Output the (x, y) coordinate of the center of the cell containing the given text.  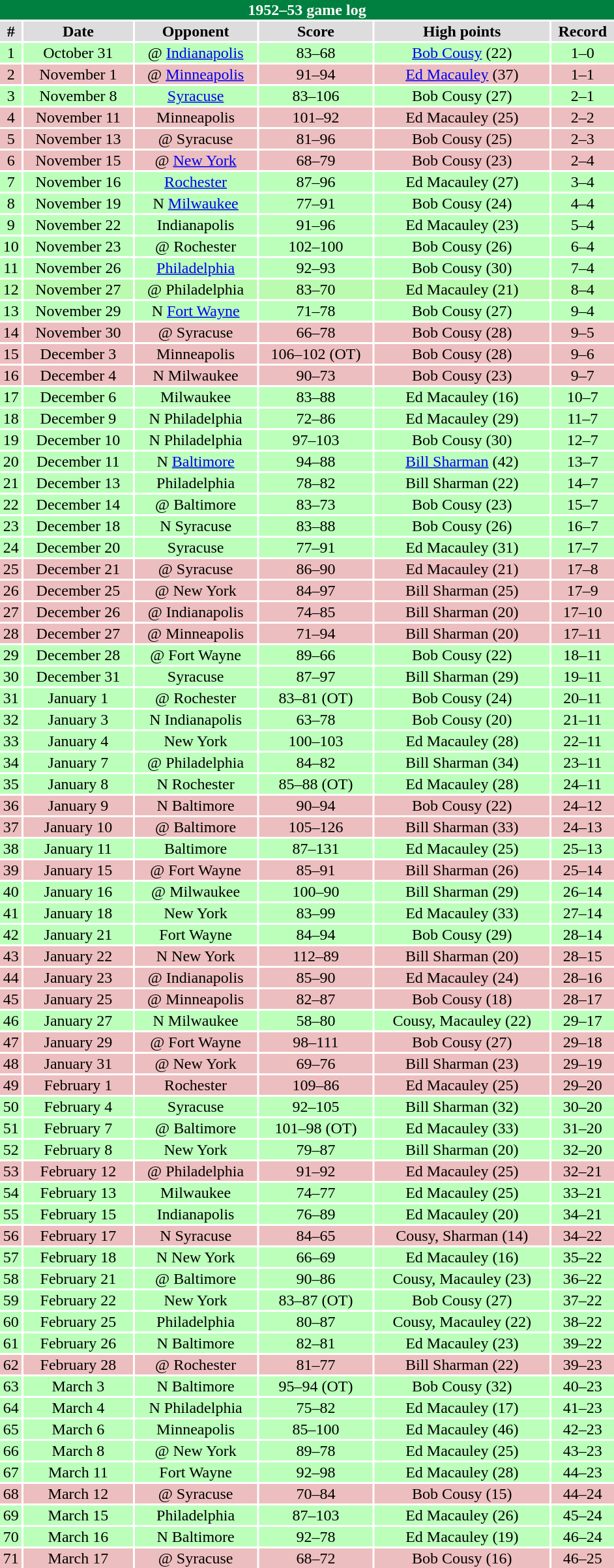
1 (11, 53)
32–20 (583, 1150)
39 (11, 870)
83–99 (315, 913)
Ed Macauley (46) (461, 1429)
February 22 (78, 1300)
28–15 (583, 956)
53 (11, 1171)
January 7 (78, 762)
17–11 (583, 633)
28–16 (583, 978)
11 (11, 268)
87–97 (315, 676)
23–11 (583, 762)
44 (11, 978)
87–131 (315, 849)
83–68 (315, 53)
December 11 (78, 461)
58–80 (315, 1021)
7 (11, 182)
November 22 (78, 225)
1952–53 game log (307, 10)
36–22 (583, 1279)
November 8 (78, 96)
Bill Sharman (33) (461, 827)
43 (11, 956)
35–22 (583, 1257)
26 (11, 590)
13 (11, 311)
61 (11, 1343)
December 21 (78, 569)
Ed Macauley (24) (461, 978)
44–23 (583, 1472)
8–4 (583, 289)
44–24 (583, 1494)
28–17 (583, 999)
76–89 (315, 1214)
4–4 (583, 203)
February 21 (78, 1279)
63 (11, 1386)
21 (11, 483)
18 (11, 418)
Cousy, Macauley (23) (461, 1279)
Ed Macauley (37) (461, 74)
1–0 (583, 53)
Bob Cousy (32) (461, 1386)
85–88 (OT) (315, 784)
High points (461, 31)
109–86 (315, 1085)
January 9 (78, 806)
Ed Macauley (27) (461, 182)
16 (11, 375)
November 29 (78, 311)
56 (11, 1236)
58 (11, 1279)
34–21 (583, 1214)
18–11 (583, 655)
101–92 (315, 117)
2–3 (583, 139)
9 (11, 225)
90–73 (315, 375)
97–103 (315, 440)
17 (11, 397)
68–79 (315, 160)
November 26 (78, 268)
70–84 (315, 1494)
March 8 (78, 1451)
71–78 (315, 311)
83–81 (OT) (315, 698)
December 3 (78, 354)
105–126 (315, 827)
25 (11, 569)
15 (11, 354)
Bill Sharman (34) (461, 762)
41–23 (583, 1408)
17–9 (583, 590)
February 18 (78, 1257)
November 16 (78, 182)
Ed Macauley (20) (461, 1214)
32 (11, 719)
35 (11, 784)
February 28 (78, 1365)
83–73 (315, 504)
91–94 (315, 74)
15–7 (583, 504)
83–87 (OT) (315, 1300)
31–20 (583, 1128)
38 (11, 849)
34 (11, 762)
65 (11, 1429)
69–76 (315, 1064)
84–94 (315, 935)
46–25 (583, 1558)
20–11 (583, 698)
82–81 (315, 1343)
14 (11, 332)
1–1 (583, 74)
24–13 (583, 827)
9–6 (583, 354)
28–14 (583, 935)
29–18 (583, 1042)
November 1 (78, 74)
December 4 (78, 375)
68 (11, 1494)
9–4 (583, 311)
3 (11, 96)
19 (11, 440)
78–82 (315, 483)
16–7 (583, 526)
17–10 (583, 612)
December 18 (78, 526)
February 12 (78, 1171)
25–14 (583, 870)
Cousy, Sharman (14) (461, 1236)
91–96 (315, 225)
46–24 (583, 1537)
November 30 (78, 332)
47 (11, 1042)
February 15 (78, 1214)
March 4 (78, 1408)
2–1 (583, 96)
24 (11, 547)
Ed Macauley (29) (461, 418)
Ed Macauley (19) (461, 1537)
November 27 (78, 289)
21–11 (583, 719)
December 28 (78, 655)
52 (11, 1150)
2–2 (583, 117)
63–78 (315, 719)
December 13 (78, 483)
January 31 (78, 1064)
March 3 (78, 1386)
83–106 (315, 96)
February 25 (78, 1322)
54 (11, 1193)
66 (11, 1451)
79–87 (315, 1150)
28 (11, 633)
N Fort Wayne (196, 311)
39–23 (583, 1365)
2–4 (583, 160)
29 (11, 655)
7–4 (583, 268)
January 1 (78, 698)
@ Milwaukee (196, 892)
80–87 (315, 1322)
46 (11, 1021)
Score (315, 31)
112–89 (315, 956)
90–94 (315, 806)
85–90 (315, 978)
Bob Cousy (16) (461, 1558)
94–88 (315, 461)
27–14 (583, 913)
66–78 (315, 332)
12 (11, 289)
25–13 (583, 849)
95–94 (OT) (315, 1386)
83–70 (315, 289)
Bill Sharman (32) (461, 1107)
January 21 (78, 935)
85–100 (315, 1429)
84–97 (315, 590)
February 8 (78, 1150)
December 10 (78, 440)
92–105 (315, 1107)
81–96 (315, 139)
31 (11, 698)
59 (11, 1300)
87–103 (315, 1515)
13–7 (583, 461)
33 (11, 741)
December 6 (78, 397)
33–21 (583, 1193)
December 20 (78, 547)
11–7 (583, 418)
January 3 (78, 719)
102–100 (315, 246)
85–91 (315, 870)
Opponent (196, 31)
9–7 (583, 375)
101–98 (OT) (315, 1128)
106–102 (OT) (315, 354)
30–20 (583, 1107)
December 25 (78, 590)
17–7 (583, 547)
71–94 (315, 633)
January 11 (78, 849)
Bill Sharman (25) (461, 590)
43–23 (583, 1451)
November 11 (78, 117)
November 23 (78, 246)
March 17 (78, 1558)
9–5 (583, 332)
N Rochester (196, 784)
29–20 (583, 1085)
36 (11, 806)
January 18 (78, 913)
Bob Cousy (25) (461, 139)
Bob Cousy (15) (461, 1494)
5–4 (583, 225)
24–12 (583, 806)
60 (11, 1322)
March 6 (78, 1429)
November 13 (78, 139)
89–78 (315, 1451)
87–96 (315, 182)
62 (11, 1365)
February 4 (78, 1107)
41 (11, 913)
Bob Cousy (29) (461, 935)
100–90 (315, 892)
38–22 (583, 1322)
37–22 (583, 1300)
74–77 (315, 1193)
26–14 (583, 892)
January 25 (78, 999)
December 26 (78, 612)
91–92 (315, 1171)
100–103 (315, 741)
December 31 (78, 676)
17–8 (583, 569)
January 4 (78, 741)
February 1 (78, 1085)
March 12 (78, 1494)
February 7 (78, 1128)
92–93 (315, 268)
29–19 (583, 1064)
51 (11, 1128)
January 8 (78, 784)
45–24 (583, 1515)
January 27 (78, 1021)
November 15 (78, 160)
92–78 (315, 1537)
90–86 (315, 1279)
81–77 (315, 1365)
14–7 (583, 483)
6 (11, 160)
Record (583, 31)
Ed Macauley (31) (461, 547)
January 15 (78, 870)
December 14 (78, 504)
24–11 (583, 784)
Ed Macauley (17) (461, 1408)
70 (11, 1537)
67 (11, 1472)
40–23 (583, 1386)
8 (11, 203)
March 16 (78, 1537)
29–17 (583, 1021)
98–111 (315, 1042)
39–22 (583, 1343)
42–23 (583, 1429)
27 (11, 612)
Bill Sharman (42) (461, 461)
34–22 (583, 1236)
19–11 (583, 676)
48 (11, 1064)
22–11 (583, 741)
December 9 (78, 418)
22 (11, 504)
January 10 (78, 827)
March 15 (78, 1515)
49 (11, 1085)
57 (11, 1257)
23 (11, 526)
71 (11, 1558)
# (11, 31)
Bob Cousy (20) (461, 719)
92–98 (315, 1472)
40 (11, 892)
75–82 (315, 1408)
50 (11, 1107)
30 (11, 676)
2 (11, 74)
64 (11, 1408)
December 27 (78, 633)
6–4 (583, 246)
72–86 (315, 418)
10 (11, 246)
N Indianapolis (196, 719)
February 26 (78, 1343)
February 13 (78, 1193)
5 (11, 139)
October 31 (78, 53)
86–90 (315, 569)
84–82 (315, 762)
3–4 (583, 182)
Date (78, 31)
42 (11, 935)
January 29 (78, 1042)
Bill Sharman (23) (461, 1064)
82–87 (315, 999)
January 16 (78, 892)
89–66 (315, 655)
84–65 (315, 1236)
Bob Cousy (18) (461, 999)
32–21 (583, 1171)
37 (11, 827)
January 23 (78, 978)
4 (11, 117)
Bill Sharman (26) (461, 870)
February 17 (78, 1236)
12–7 (583, 440)
74–85 (315, 612)
69 (11, 1515)
March 11 (78, 1472)
45 (11, 999)
Baltimore (196, 849)
68–72 (315, 1558)
66–69 (315, 1257)
55 (11, 1214)
20 (11, 461)
Ed Macauley (26) (461, 1515)
November 19 (78, 203)
January 22 (78, 956)
10–7 (583, 397)
